Determine the [X, Y] coordinate at the center of the cell enclosing the given text.  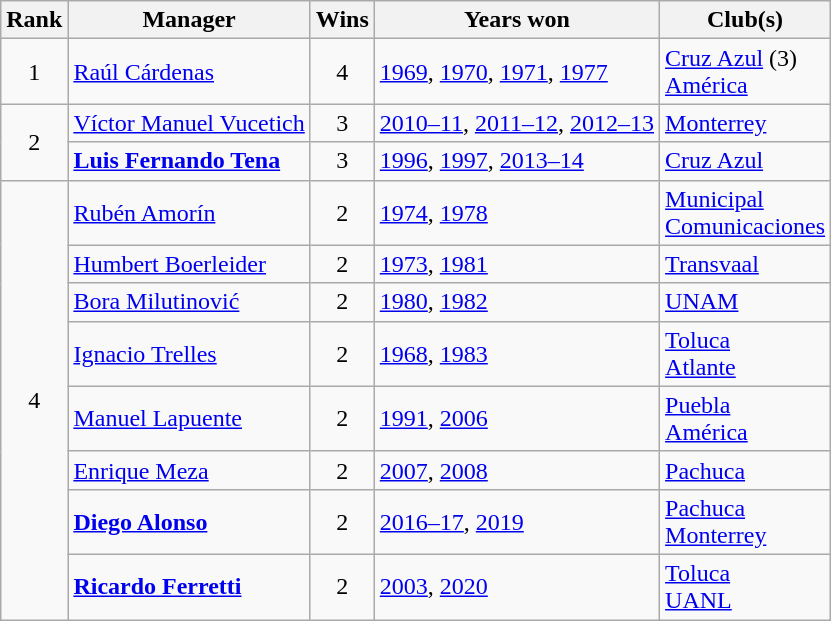
Pachuca [746, 470]
2007, 2008 [516, 470]
1980, 1982 [516, 302]
UNAM [746, 302]
Cruz Azul [746, 161]
1974, 1978 [516, 212]
Toluca UANL [746, 586]
Years won [516, 20]
Toluca Atlante [746, 354]
Wins [342, 20]
1991, 2006 [516, 418]
Humbert Boerleider [189, 264]
Rank [34, 20]
Bora Milutinović [189, 302]
Luis Fernando Tena [189, 161]
Manager [189, 20]
Enrique Meza [189, 470]
Rubén Amorín [189, 212]
Pachuca Monterrey [746, 522]
2010–11, 2011–12, 2012–13 [516, 123]
Transvaal [746, 264]
Cruz Azul (3) América [746, 72]
1969, 1970, 1971, 1977 [516, 72]
Manuel Lapuente [189, 418]
Ricardo Ferretti [189, 586]
Ignacio Trelles [189, 354]
1973, 1981 [516, 264]
1996, 1997, 2013–14 [516, 161]
Monterrey [746, 123]
Raúl Cárdenas [189, 72]
Diego Alonso [189, 522]
1968, 1983 [516, 354]
Víctor Manuel Vucetich [189, 123]
Club(s) [746, 20]
Puebla América [746, 418]
2003, 2020 [516, 586]
2016–17, 2019 [516, 522]
Municipal Comunicaciones [746, 212]
1 [34, 72]
